Return [x, y] of the center of cell containing provided text 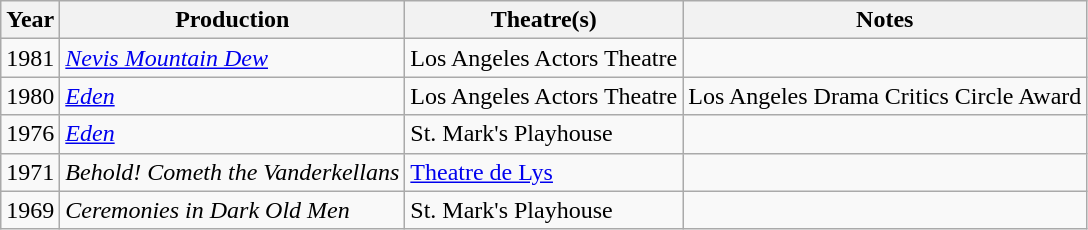
Production [232, 20]
Theatre(s) [544, 20]
Theatre de Lys [544, 172]
1971 [30, 172]
1976 [30, 134]
1969 [30, 210]
Notes [885, 20]
Ceremonies in Dark Old Men [232, 210]
1980 [30, 96]
1981 [30, 58]
Nevis Mountain Dew [232, 58]
Los Angeles Drama Critics Circle Award [885, 96]
Behold! Cometh the Vanderkellans [232, 172]
Year [30, 20]
